Identify which cell holds the provided text, then report its (x, y) central coordinate. 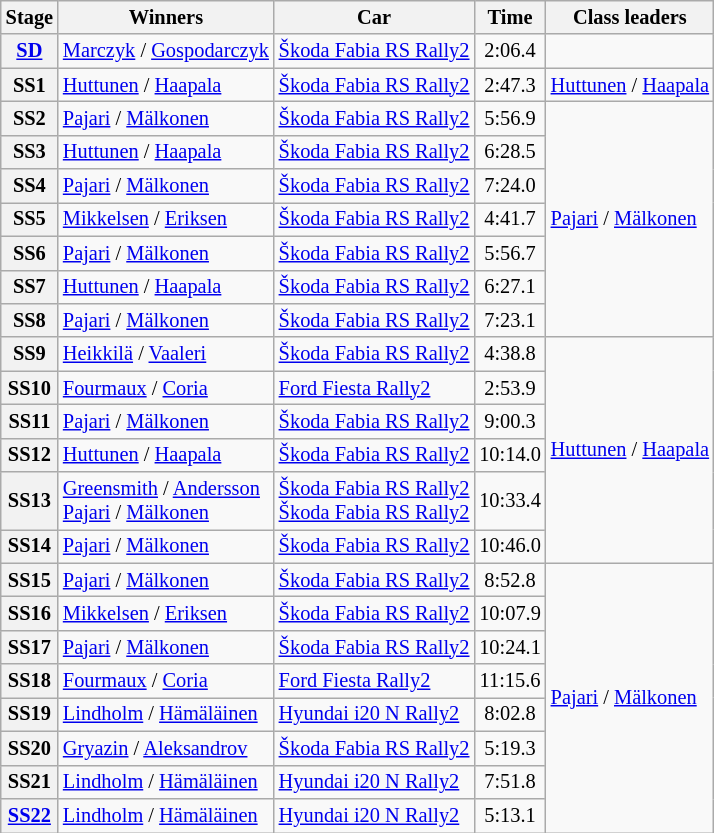
8:02.8 (510, 714)
SS21 (30, 782)
SS14 (30, 546)
SS5 (30, 219)
Gryazin / Aleksandrov (166, 748)
SS1 (30, 85)
10:33.4 (510, 501)
Time (510, 17)
4:41.7 (510, 219)
10:14.0 (510, 455)
SS22 (30, 815)
2:47.3 (510, 85)
Greensmith / AnderssonPajari / Mälkonen (166, 501)
SS11 (30, 421)
11:15.6 (510, 681)
Car (374, 17)
SS2 (30, 118)
8:52.8 (510, 580)
SS9 (30, 354)
Škoda Fabia RS Rally2Škoda Fabia RS Rally2 (374, 501)
SS10 (30, 388)
SS6 (30, 253)
5:19.3 (510, 748)
5:13.1 (510, 815)
SS7 (30, 287)
SS18 (30, 681)
10:24.1 (510, 647)
9:00.3 (510, 421)
7:51.8 (510, 782)
SS12 (30, 455)
SD (30, 51)
SS3 (30, 152)
5:56.7 (510, 253)
SS8 (30, 320)
2:06.4 (510, 51)
2:53.9 (510, 388)
SS15 (30, 580)
5:56.9 (510, 118)
SS20 (30, 748)
Marczyk / Gospodarczyk (166, 51)
10:07.9 (510, 613)
SS16 (30, 613)
SS19 (30, 714)
SS13 (30, 501)
6:27.1 (510, 287)
Class leaders (630, 17)
7:24.0 (510, 186)
Heikkilä / Vaaleri (166, 354)
Winners (166, 17)
10:46.0 (510, 546)
4:38.8 (510, 354)
SS17 (30, 647)
6:28.5 (510, 152)
SS4 (30, 186)
Stage (30, 17)
7:23.1 (510, 320)
